Locate the cell with the specified text and output its (X, Y) center coordinate. 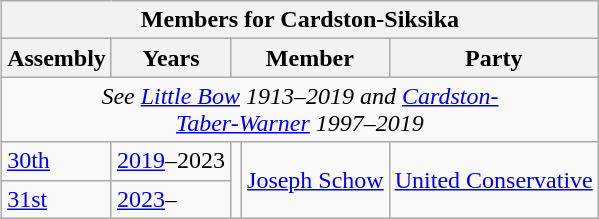
31st (57, 199)
30th (57, 161)
See Little Bow 1913–2019 and Cardston-Taber-Warner 1997–2019 (300, 110)
Members for Cardston-Siksika (300, 20)
Party (494, 58)
Years (170, 58)
Joseph Schow (316, 180)
Assembly (57, 58)
2023– (170, 199)
Member (310, 58)
2019–2023 (170, 161)
United Conservative (494, 180)
